Provide the [X, Y] coordinate of the cell's center where the given text is located.  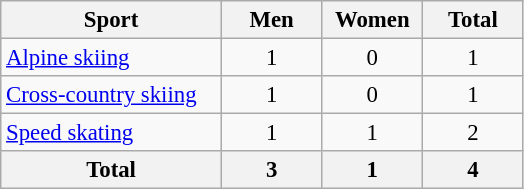
3 [272, 170]
Cross-country skiing [112, 95]
Alpine skiing [112, 58]
4 [474, 170]
Sport [112, 20]
Speed skating [112, 133]
2 [474, 133]
Women [372, 20]
Men [272, 20]
